For the text-containing cell, return its midpoint in [X, Y] coordinate format. 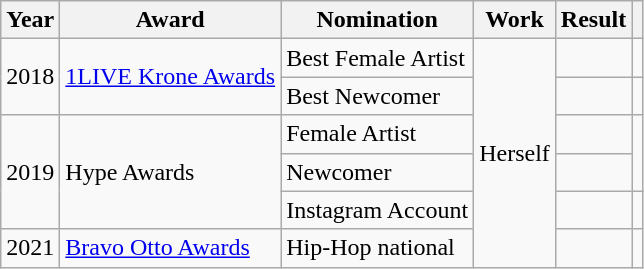
Female Artist [378, 134]
Hype Awards [170, 172]
Best Female Artist [378, 58]
Year [30, 20]
Newcomer [378, 172]
2019 [30, 172]
Best Newcomer [378, 96]
Bravo Otto Awards [170, 248]
Instagram Account [378, 210]
Herself [515, 153]
Award [170, 20]
Nomination [378, 20]
2021 [30, 248]
Work [515, 20]
2018 [30, 77]
1LIVE Krone Awards [170, 77]
Hip-Hop national [378, 248]
Result [593, 20]
